Extract the (x, y) coordinate from the center of the cell holding the provided text.  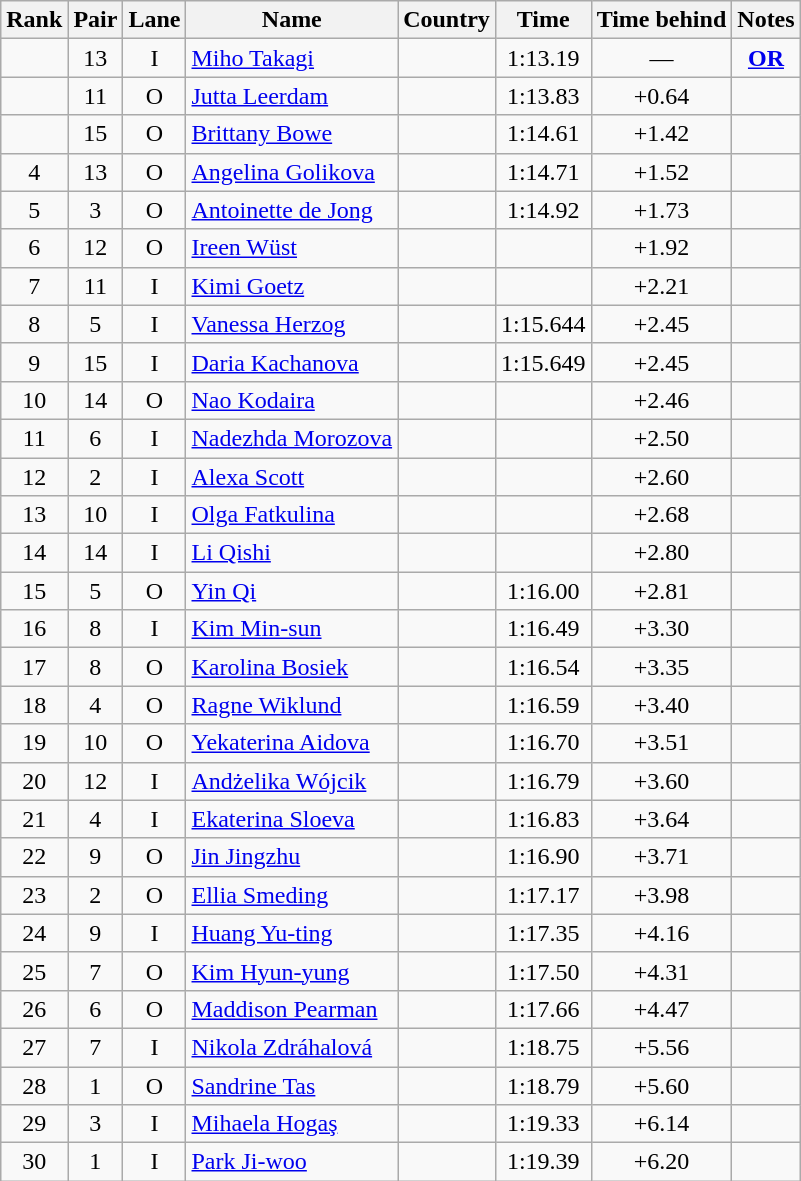
1:13.83 (543, 96)
+2.60 (662, 477)
30 (34, 1162)
+2.46 (662, 400)
1:13.19 (543, 58)
24 (34, 933)
Alexa Scott (292, 477)
+3.64 (662, 819)
Maddison Pearman (292, 1009)
22 (34, 857)
1:17.35 (543, 933)
+3.98 (662, 895)
1:16.70 (543, 743)
1:18.75 (543, 1047)
1:17.50 (543, 971)
1:14.71 (543, 172)
Ireen Wüst (292, 248)
1:16.54 (543, 667)
Rank (34, 20)
+1.73 (662, 210)
Angelina Golikova (292, 172)
1:18.79 (543, 1085)
27 (34, 1047)
18 (34, 705)
Olga Fatkulina (292, 515)
Jutta Leerdam (292, 96)
Park Ji-woo (292, 1162)
+3.51 (662, 743)
Karolina Bosiek (292, 667)
20 (34, 781)
1:16.59 (543, 705)
1:19.39 (543, 1162)
1:17.17 (543, 895)
Sandrine Tas (292, 1085)
+5.56 (662, 1047)
1:16.00 (543, 591)
21 (34, 819)
+2.68 (662, 515)
+2.50 (662, 438)
Nadezhda Morozova (292, 438)
+4.47 (662, 1009)
+6.14 (662, 1124)
1:16.90 (543, 857)
29 (34, 1124)
1:15.644 (543, 324)
Ragne Wiklund (292, 705)
17 (34, 667)
Ellia Smeding (292, 895)
Pair (96, 20)
Brittany Bowe (292, 134)
+3.35 (662, 667)
+5.60 (662, 1085)
+1.92 (662, 248)
23 (34, 895)
1:15.649 (543, 362)
Antoinette de Jong (292, 210)
+2.21 (662, 286)
Notes (766, 20)
+6.20 (662, 1162)
Kim Min-sun (292, 629)
+2.81 (662, 591)
16 (34, 629)
Nikola Zdráhalová (292, 1047)
19 (34, 743)
Huang Yu-ting (292, 933)
Li Qishi (292, 553)
25 (34, 971)
Daria Kachanova (292, 362)
Miho Takagi (292, 58)
Time behind (662, 20)
1:19.33 (543, 1124)
Andżelika Wójcik (292, 781)
Ekaterina Sloeva (292, 819)
+3.40 (662, 705)
1:17.66 (543, 1009)
Vanessa Herzog (292, 324)
Mihaela Hogaş (292, 1124)
28 (34, 1085)
Kimi Goetz (292, 286)
+4.31 (662, 971)
1:16.79 (543, 781)
+1.52 (662, 172)
1:14.92 (543, 210)
OR (766, 58)
Lane (154, 20)
Time (543, 20)
+1.42 (662, 134)
+3.71 (662, 857)
+2.80 (662, 553)
+4.16 (662, 933)
— (662, 58)
1:14.61 (543, 134)
1:16.83 (543, 819)
Kim Hyun-yung (292, 971)
Name (292, 20)
Yekaterina Aidova (292, 743)
Nao Kodaira (292, 400)
Country (447, 20)
+3.60 (662, 781)
Yin Qi (292, 591)
26 (34, 1009)
Jin Jingzhu (292, 857)
1:16.49 (543, 629)
+0.64 (662, 96)
+3.30 (662, 629)
